Identify which cell holds the provided text, then report its (X, Y) central coordinate. 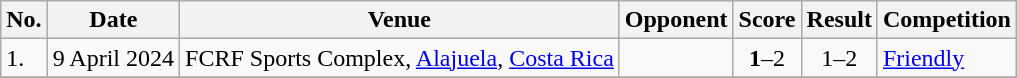
FCRF Sports Complex, Alajuela, Costa Rica (400, 58)
Friendly (946, 58)
Result (839, 20)
Competition (946, 20)
1. (24, 58)
Date (113, 20)
No. (24, 20)
9 April 2024 (113, 58)
Score (767, 20)
Opponent (676, 20)
Venue (400, 20)
